From the cell containing the given text, extract its center point as (x, y) coordinate. 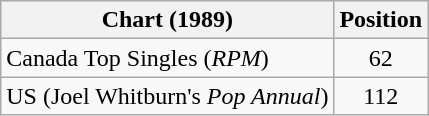
Position (381, 20)
112 (381, 96)
Canada Top Singles (RPM) (168, 58)
US (Joel Whitburn's Pop Annual) (168, 96)
Chart (1989) (168, 20)
62 (381, 58)
